From the cell containing the given text, extract its center point as [X, Y] coordinate. 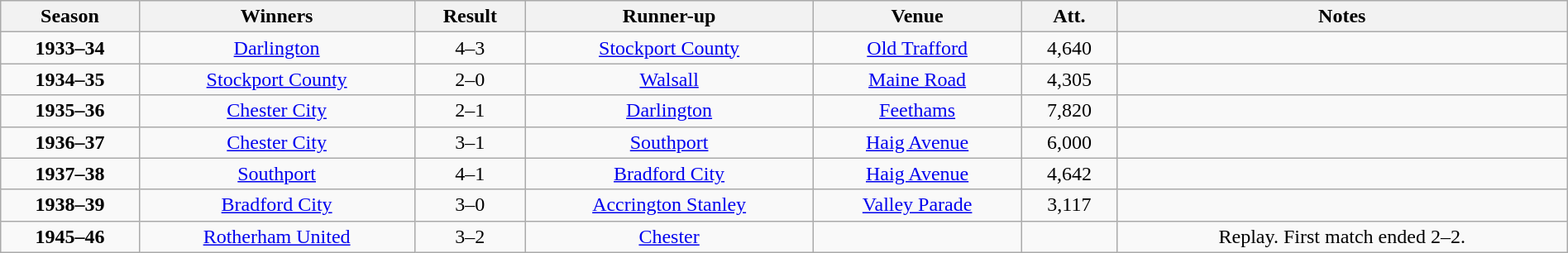
Winners [276, 17]
4,305 [1070, 79]
1933–34 [69, 48]
Notes [1341, 17]
3,117 [1070, 205]
6,000 [1070, 142]
Feethams [918, 111]
4,642 [1070, 174]
Venue [918, 17]
2–1 [470, 111]
Accrington Stanley [670, 205]
2–0 [470, 79]
3–2 [470, 236]
1935–36 [69, 111]
1938–39 [69, 205]
1934–35 [69, 79]
1936–37 [69, 142]
1945–46 [69, 236]
3–0 [470, 205]
Chester [670, 236]
7,820 [1070, 111]
Replay. First match ended 2–2. [1341, 236]
3–1 [470, 142]
4–1 [470, 174]
Valley Parade [918, 205]
Att. [1070, 17]
Maine Road [918, 79]
1937–38 [69, 174]
4–3 [470, 48]
Season [69, 17]
Walsall [670, 79]
Old Trafford [918, 48]
Result [470, 17]
Rotherham United [276, 236]
Runner-up [670, 17]
4,640 [1070, 48]
